From the cell containing the given text, extract its center point as [X, Y] coordinate. 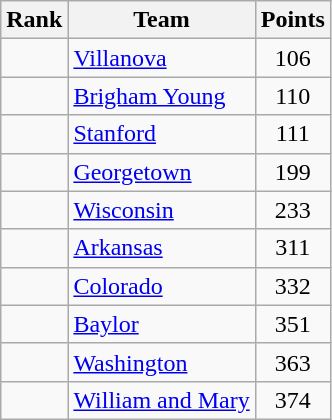
Colorado [162, 286]
William and Mary [162, 400]
110 [292, 96]
Wisconsin [162, 210]
Baylor [162, 324]
Arkansas [162, 248]
Georgetown [162, 172]
111 [292, 134]
Brigham Young [162, 96]
Stanford [162, 134]
Points [292, 20]
Villanova [162, 58]
311 [292, 248]
233 [292, 210]
363 [292, 362]
106 [292, 58]
199 [292, 172]
Rank [34, 20]
351 [292, 324]
374 [292, 400]
Washington [162, 362]
Team [162, 20]
332 [292, 286]
